Detect which cell encompasses the target text, then output its (x, y) center coordinate. 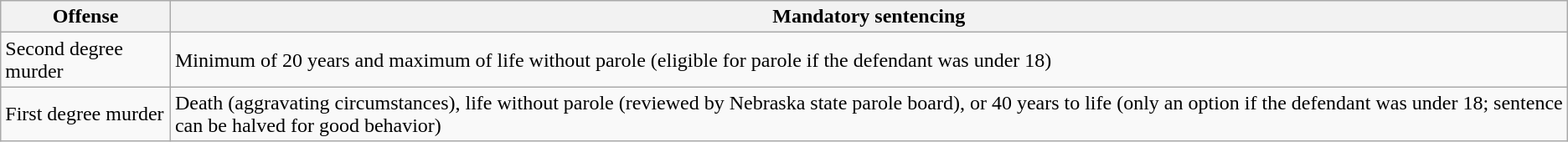
Minimum of 20 years and maximum of life without parole (eligible for parole if the defendant was under 18) (869, 60)
First degree murder (85, 114)
Second degree murder (85, 60)
Mandatory sentencing (869, 17)
Offense (85, 17)
